Return [X, Y] of the center of cell containing provided text 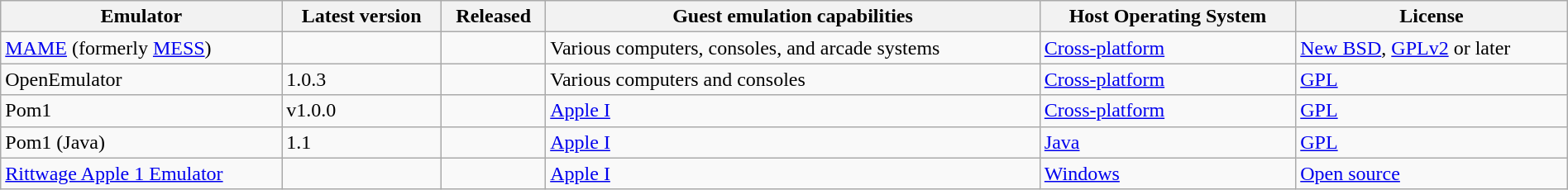
OpenEmulator [141, 79]
Various computers and consoles [793, 79]
New BSD, GPLv2 or later [1432, 48]
Latest version [362, 17]
Pom1 (Java) [141, 142]
Windows [1168, 173]
License [1432, 17]
v1.0.0 [362, 111]
1.0.3 [362, 79]
Emulator [141, 17]
Open source [1432, 173]
Various computers, consoles, and arcade systems [793, 48]
Pom1 [141, 111]
Host Operating System [1168, 17]
Rittwage Apple 1 Emulator [141, 173]
1.1 [362, 142]
MAME (formerly MESS) [141, 48]
Java [1168, 142]
Guest emulation capabilities [793, 17]
Released [494, 17]
